Scan for the cell matching the given text and deliver its (x, y) coordinate at center. 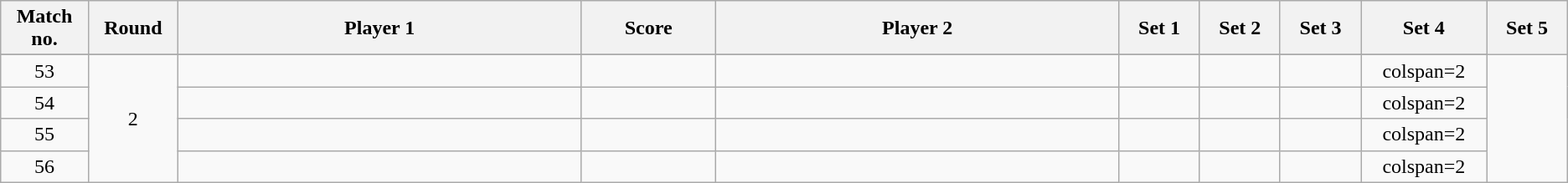
54 (45, 103)
Match no. (45, 28)
55 (45, 135)
Score (648, 28)
Set 4 (1424, 28)
Player 2 (916, 28)
Set 5 (1527, 28)
Set 1 (1159, 28)
Player 1 (379, 28)
2 (132, 119)
53 (45, 71)
Round (132, 28)
Set 3 (1320, 28)
Set 2 (1240, 28)
56 (45, 166)
